Capture the cell that displays the provided text and extract its [X, Y] central coordinate. 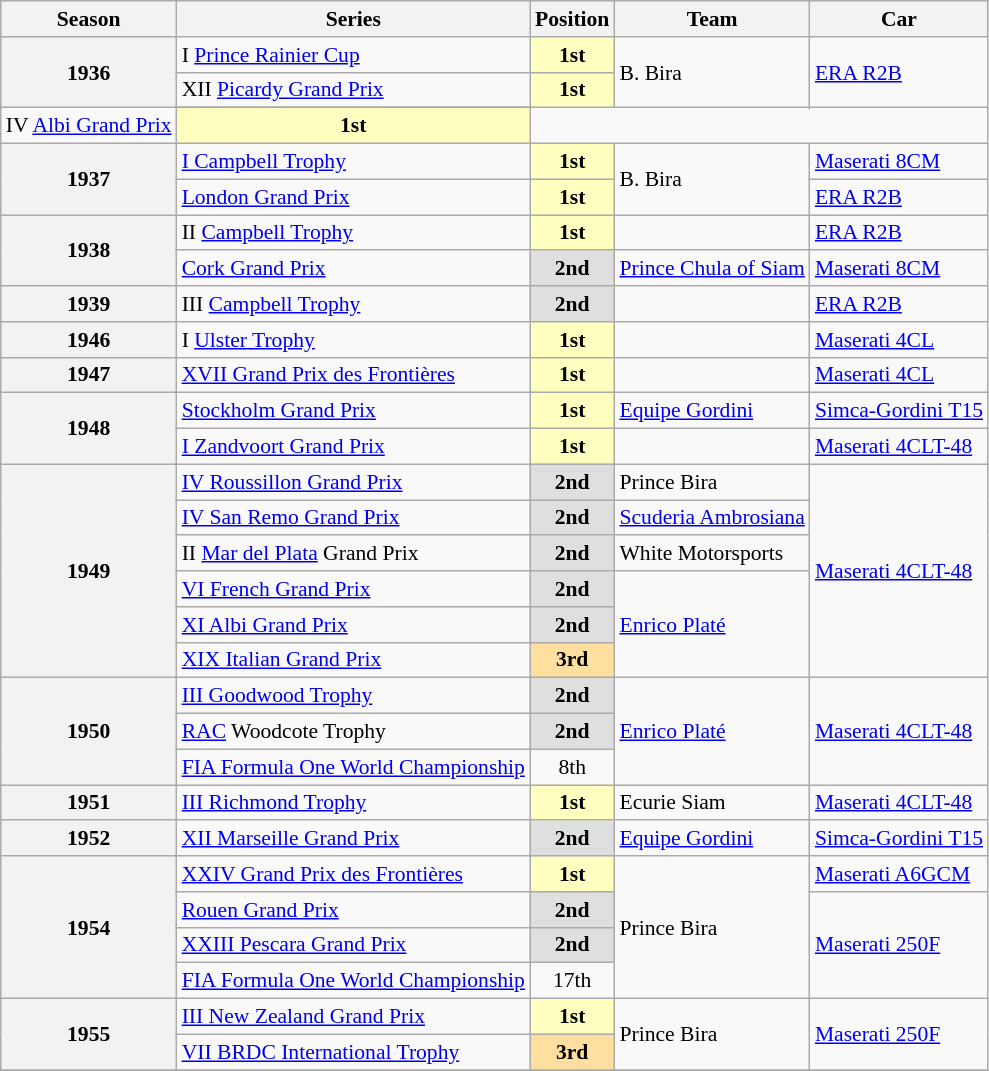
IV Roussillon Grand Prix [354, 482]
Prince Chula of Siam [712, 269]
I Zandvoort Grand Prix [354, 447]
1952 [89, 839]
XVII Grand Prix des Frontières [354, 375]
Ecurie Siam [712, 803]
VI French Grand Prix [354, 589]
1939 [89, 304]
1950 [89, 732]
XIX Italian Grand Prix [354, 660]
III Richmond Trophy [354, 803]
London Grand Prix [354, 197]
17th [572, 981]
Scuderia Ambrosiana [712, 518]
RAC Woodcote Trophy [354, 732]
Rouen Grand Prix [354, 910]
1938 [89, 250]
Car [899, 19]
Position [572, 19]
II Campbell Trophy [354, 233]
White Motorsports [712, 554]
I Ulster Trophy [354, 340]
XII Picardy Grand Prix [354, 90]
XI Albi Grand Prix [354, 625]
1936 [89, 72]
1946 [89, 340]
1949 [89, 571]
1937 [89, 180]
Maserati A6GCM [899, 874]
III Campbell Trophy [354, 304]
I Prince Rainier Cup [354, 55]
Stockholm Grand Prix [354, 411]
1954 [89, 927]
I Campbell Trophy [354, 162]
XXIV Grand Prix des Frontières [354, 874]
XII Marseille Grand Prix [354, 839]
Team [712, 19]
1955 [89, 1034]
1948 [89, 428]
III Goodwood Trophy [354, 696]
VII BRDC International Trophy [354, 1052]
1947 [89, 375]
Series [354, 19]
8th [572, 767]
III New Zealand Grand Prix [354, 1017]
XXIII Pescara Grand Prix [354, 945]
Season [89, 19]
II Mar del Plata Grand Prix [354, 554]
1951 [89, 803]
IV San Remo Grand Prix [354, 518]
IV Albi Grand Prix [89, 126]
Cork Grand Prix [354, 269]
